Extract the (x, y) coordinate from the center of the cell holding the provided text.  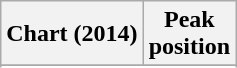
Peakposition (189, 34)
Chart (2014) (72, 34)
